Pinpoint the cell where the given text exists, returning its (x, y) midpoint coordinate. 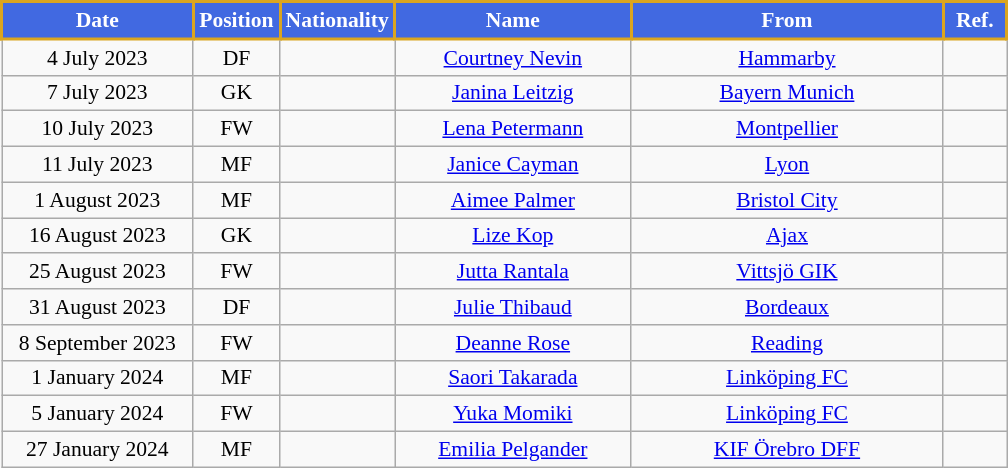
KIF Örebro DFF (787, 450)
1 January 2024 (98, 378)
5 January 2024 (98, 414)
Ajax (787, 236)
Bordeaux (787, 307)
31 August 2023 (98, 307)
Saori Takarada (514, 378)
Lize Kop (514, 236)
Montpellier (787, 129)
Jutta Rantala (514, 272)
27 January 2024 (98, 450)
Deanne Rose (514, 343)
Vittsjö GIK (787, 272)
Lyon (787, 165)
Aimee Palmer (514, 200)
4 July 2023 (98, 57)
Julie Thibaud (514, 307)
7 July 2023 (98, 93)
From (787, 20)
Bayern Munich (787, 93)
25 August 2023 (98, 272)
1 August 2023 (98, 200)
Hammarby (787, 57)
Reading (787, 343)
Courtney Nevin (514, 57)
8 September 2023 (98, 343)
Name (514, 20)
Ref. (975, 20)
16 August 2023 (98, 236)
Yuka Momiki (514, 414)
Janice Cayman (514, 165)
Nationality (338, 20)
11 July 2023 (98, 165)
10 July 2023 (98, 129)
Date (98, 20)
Lena Petermann (514, 129)
Position (236, 20)
Emilia Pelgander (514, 450)
Janina Leitzig (514, 93)
Bristol City (787, 200)
